Detect which cell encompasses the target text, then output its [X, Y] center coordinate. 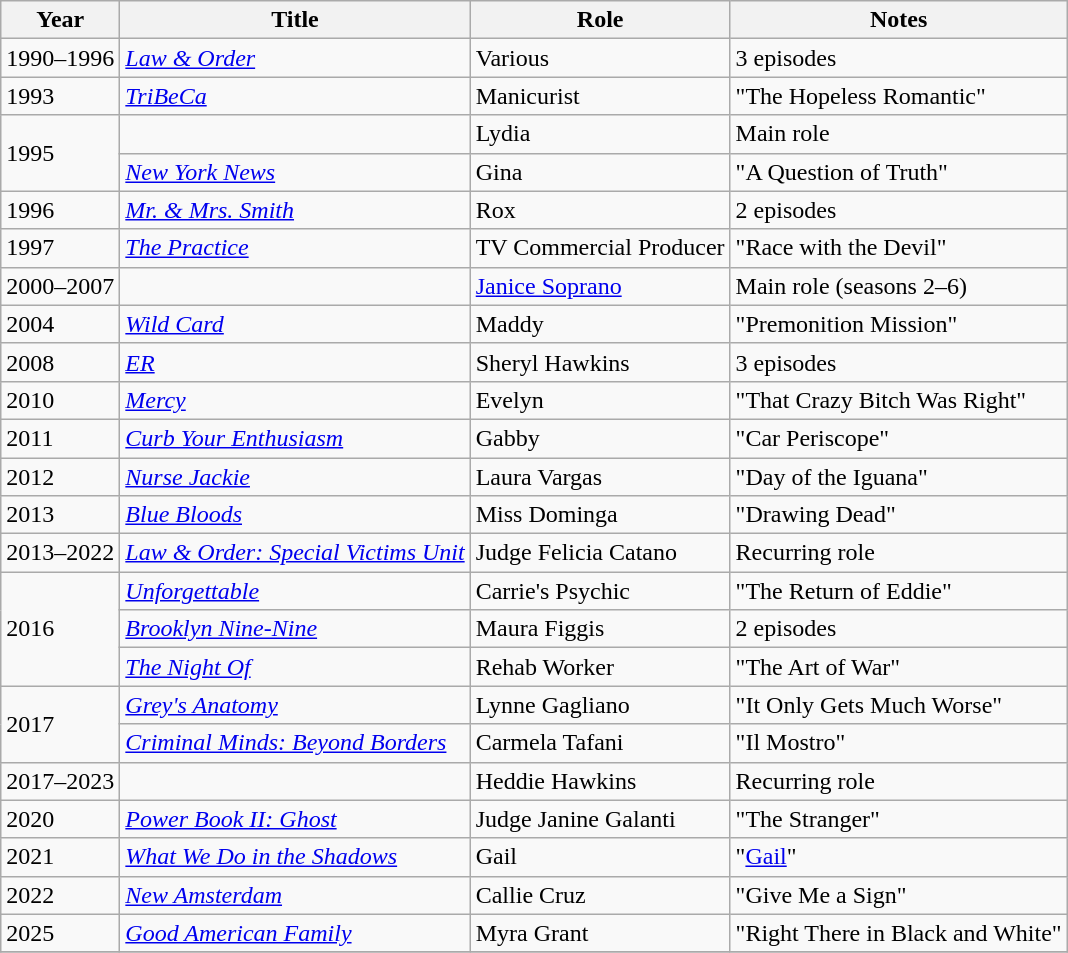
"It Only Gets Much Worse" [898, 705]
Myra Grant [600, 933]
The Night Of [295, 667]
Blue Bloods [295, 515]
2021 [60, 857]
"The Hopeless Romantic" [898, 96]
Law & Order [295, 58]
1995 [60, 153]
Brooklyn Nine-Nine [295, 629]
Power Book II: Ghost [295, 819]
"Drawing Dead" [898, 515]
Good American Family [295, 933]
"Day of the Iguana" [898, 477]
Unforgettable [295, 591]
Curb Your Enthusiasm [295, 438]
"Il Mostro" [898, 743]
Gabby [600, 438]
2020 [60, 819]
"A Question of Truth" [898, 172]
"Give Me a Sign" [898, 895]
Callie Cruz [600, 895]
What We Do in the Shadows [295, 857]
2025 [60, 933]
Role [600, 20]
2008 [60, 362]
Janice Soprano [600, 286]
Evelyn [600, 400]
Nurse Jackie [295, 477]
ER [295, 362]
2011 [60, 438]
Gina [600, 172]
1996 [60, 210]
Wild Card [295, 324]
Law & Order: Special Victims Unit [295, 553]
1990–1996 [60, 58]
Various [600, 58]
TV Commercial Producer [600, 248]
Year [60, 20]
New York News [295, 172]
Maddy [600, 324]
Manicurist [600, 96]
Lynne Gagliano [600, 705]
Main role [898, 134]
2017–2023 [60, 781]
"The Stranger" [898, 819]
Mercy [295, 400]
2016 [60, 629]
"Right There in Black and White" [898, 933]
Carrie's Psychic [600, 591]
"Premonition Mission" [898, 324]
"That Crazy Bitch Was Right" [898, 400]
2022 [60, 895]
"Car Periscope" [898, 438]
2013–2022 [60, 553]
2010 [60, 400]
Miss Dominga [600, 515]
Title [295, 20]
Main role (seasons 2–6) [898, 286]
Carmela Tafani [600, 743]
Rox [600, 210]
Maura Figgis [600, 629]
Rehab Worker [600, 667]
Mr. & Mrs. Smith [295, 210]
Heddie Hawkins [600, 781]
2017 [60, 724]
Grey's Anatomy [295, 705]
Gail [600, 857]
Lydia [600, 134]
Sheryl Hawkins [600, 362]
"The Return of Eddie" [898, 591]
1997 [60, 248]
New Amsterdam [295, 895]
2012 [60, 477]
"Race with the Devil" [898, 248]
Laura Vargas [600, 477]
2004 [60, 324]
Judge Felicia Catano [600, 553]
2013 [60, 515]
1993 [60, 96]
TriBeCa [295, 96]
2000–2007 [60, 286]
"The Art of War" [898, 667]
Judge Janine Galanti [600, 819]
The Practice [295, 248]
Notes [898, 20]
Criminal Minds: Beyond Borders [295, 743]
"Gail" [898, 857]
